Search for the cell housing the specified text and yield its [X, Y] center coordinate. 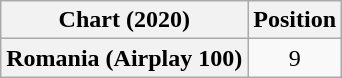
Chart (2020) [124, 20]
9 [295, 58]
Position [295, 20]
Romania (Airplay 100) [124, 58]
